Determine the [x, y] coordinate at the center of the cell enclosing the given text.  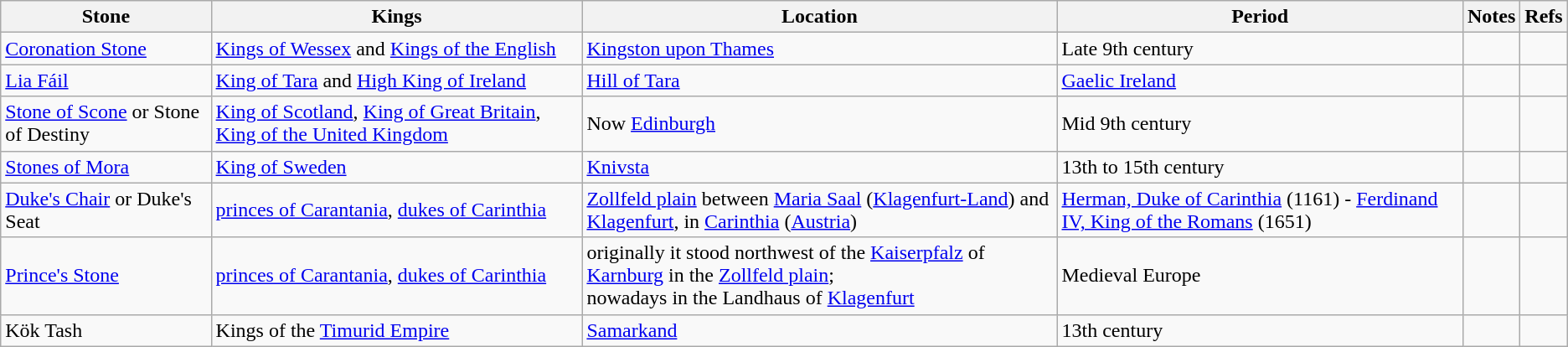
originally it stood northwest of the Kaiserpfalz of Karnburg in the Zollfeld plain;nowadays in the Landhaus of Klagenfurt [819, 276]
Period [1260, 17]
Now Edinburgh [819, 124]
Late 9th century [1260, 49]
Stones of Mora [106, 167]
Kök Tash [106, 330]
Hill of Tara [819, 80]
King of Scotland, King of Great Britain, King of the United Kingdom [397, 124]
Herman, Duke of Carinthia (1161) - Ferdinand IV, King of the Romans (1651) [1260, 210]
Refs [1544, 17]
Duke's Chair or Duke's Seat [106, 210]
Kingston upon Thames [819, 49]
Samarkand [819, 330]
13th century [1260, 330]
King of Tara and High King of Ireland [397, 80]
Mid 9th century [1260, 124]
Lia Fáil [106, 80]
Kings of Wessex and Kings of the English [397, 49]
Kings of the Timurid Empire [397, 330]
Kings [397, 17]
13th to 15th century [1260, 167]
Stone of Scone or Stone of Destiny [106, 124]
Medieval Europe [1260, 276]
Knivsta [819, 167]
Gaelic Ireland [1260, 80]
Zollfeld plain between Maria Saal (Klagenfurt-Land) and Klagenfurt, in Carinthia (Austria) [819, 210]
Stone [106, 17]
King of Sweden [397, 167]
Coronation Stone [106, 49]
Prince's Stone [106, 276]
Notes [1491, 17]
Location [819, 17]
